Provide the (X, Y) coordinate of the cell's center where the given text is located.  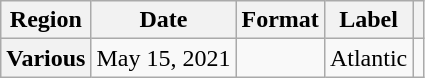
May 15, 2021 (164, 58)
Format (280, 20)
Label (368, 20)
Atlantic (368, 58)
Region (46, 20)
Date (164, 20)
Various (46, 58)
